Find where the given text appears and provide that cell's center as (x, y) coordinate. 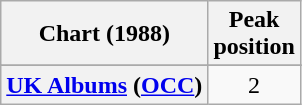
UK Albums (OCC) (104, 85)
2 (254, 85)
Chart (1988) (104, 34)
Peakposition (254, 34)
